Detect which cell encompasses the target text, then output its [X, Y] center coordinate. 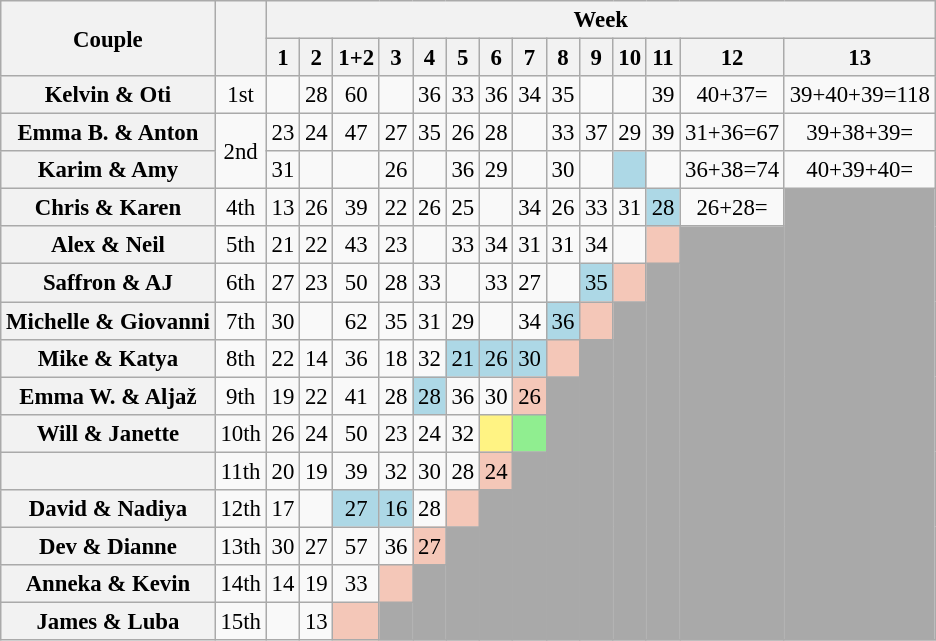
13th [240, 546]
11th [240, 471]
1 [282, 58]
Emma B. & Anton [108, 133]
7th [240, 321]
David & Nadiya [108, 509]
2 [316, 58]
Emma W. & Aljaž [108, 396]
36+38=74 [732, 170]
Chris & Karen [108, 208]
12 [732, 58]
6 [496, 58]
10th [240, 433]
James & Luba [108, 621]
5th [240, 245]
Michelle & Giovanni [108, 321]
17 [282, 509]
1st [240, 95]
8th [240, 358]
Mike & Katya [108, 358]
Alex & Neil [108, 245]
62 [356, 321]
Couple [108, 38]
20 [282, 471]
40+37= [732, 95]
41 [356, 396]
39+40+39=118 [860, 95]
37 [596, 133]
Saffron & AJ [108, 283]
47 [356, 133]
Anneka & Kevin [108, 584]
6th [240, 283]
40+39+40= [860, 170]
Will & Janette [108, 433]
2nd [240, 152]
3 [396, 58]
8 [562, 58]
Kelvin & Oti [108, 95]
9 [596, 58]
10 [630, 58]
18 [396, 358]
1+2 [356, 58]
31+36=67 [732, 133]
25 [462, 208]
5 [462, 58]
26+28= [732, 208]
39+38+39= [860, 133]
57 [356, 546]
Dev & Dianne [108, 546]
11 [662, 58]
4th [240, 208]
12th [240, 509]
7 [530, 58]
14th [240, 584]
15th [240, 621]
Week [600, 20]
4 [430, 58]
43 [356, 245]
16 [396, 509]
60 [356, 95]
Karim & Amy [108, 170]
9th [240, 396]
